For the text-containing cell, return its midpoint in [X, Y] coordinate format. 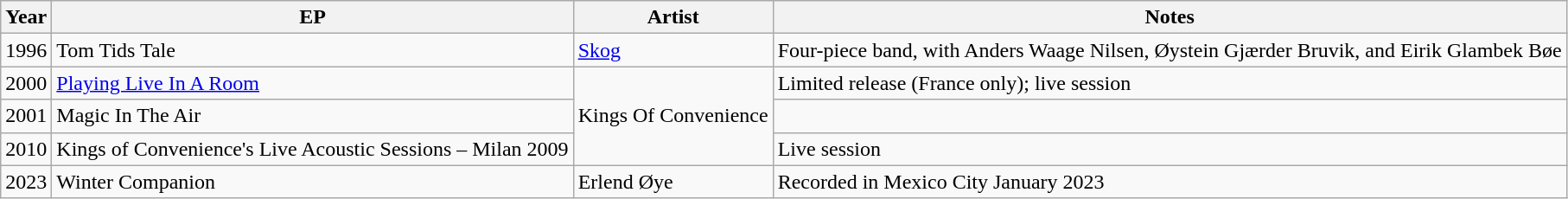
Artist [672, 17]
Magic In The Air [313, 116]
Winter Companion [313, 182]
1996 [26, 50]
2023 [26, 182]
Skog [672, 50]
Year [26, 17]
Notes [1170, 17]
Kings Of Convenience [672, 116]
2010 [26, 149]
Live session [1170, 149]
Recorded in Mexico City January 2023 [1170, 182]
Tom Tids Tale [313, 50]
EP [313, 17]
Four-piece band, with Anders Waage Nilsen, Øystein Gjærder Bruvik, and Eirik Glambek Bøe [1170, 50]
2000 [26, 83]
Kings of Convenience's Live Acoustic Sessions – Milan 2009 [313, 149]
Erlend Øye [672, 182]
Playing Live In A Room [313, 83]
2001 [26, 116]
Limited release (France only); live session [1170, 83]
